Extract the (x, y) coordinate from the center of the cell holding the provided text.  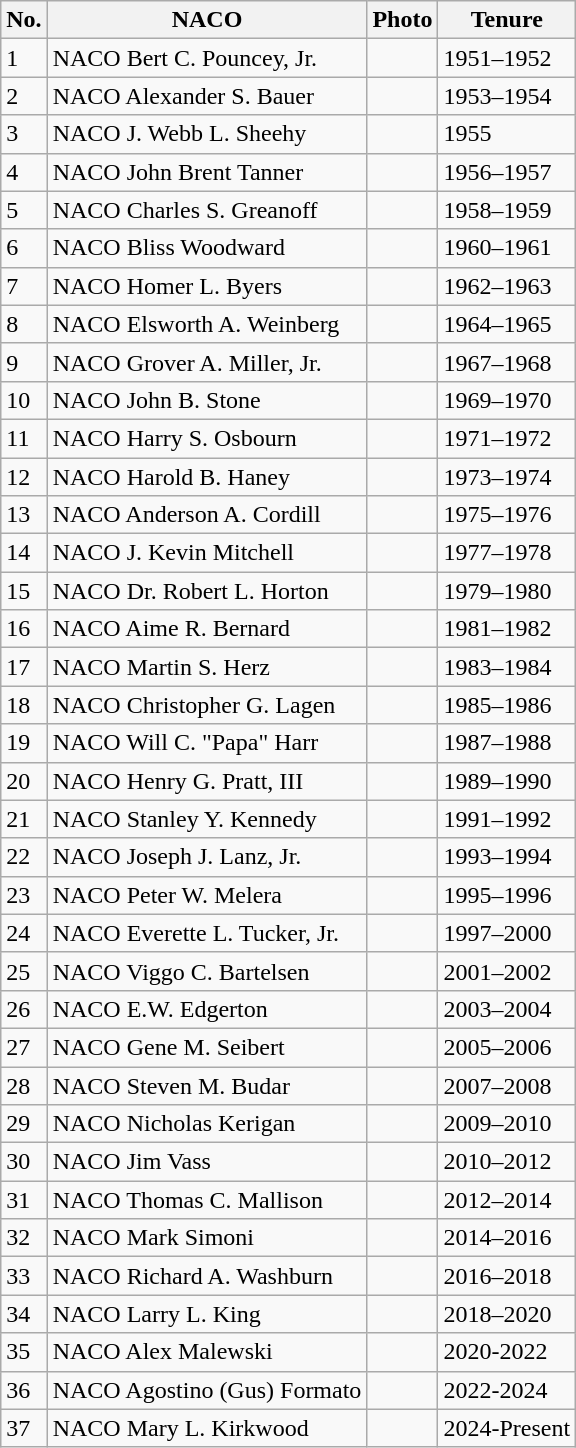
NACO Bert C. Pouncey, Jr. (207, 58)
10 (24, 400)
NACO John Brent Tanner (207, 172)
1985–1986 (507, 705)
25 (24, 971)
NACO Mark Simoni (207, 1238)
NACO E.W. Edgerton (207, 1009)
NACO Stanley Y. Kennedy (207, 819)
31 (24, 1200)
NACO Mary L. Kirkwood (207, 1428)
23 (24, 895)
24 (24, 933)
2024-Present (507, 1428)
1981–1982 (507, 629)
1953–1954 (507, 96)
1975–1976 (507, 515)
1951–1952 (507, 58)
5 (24, 210)
7 (24, 286)
1991–1992 (507, 819)
1960–1961 (507, 248)
1973–1974 (507, 477)
29 (24, 1124)
NACO Aime R. Bernard (207, 629)
1964–1965 (507, 324)
NACO Anderson A. Cordill (207, 515)
No. (24, 20)
2010–2012 (507, 1162)
NACO Nicholas Kerigan (207, 1124)
1983–1984 (507, 667)
35 (24, 1352)
30 (24, 1162)
36 (24, 1390)
NACO Agostino (Gus) Formato (207, 1390)
NACO Everette L. Tucker, Jr. (207, 933)
2022-2024 (507, 1390)
27 (24, 1047)
1969–1970 (507, 400)
NACO Thomas C. Mallison (207, 1200)
NACO Steven M. Budar (207, 1085)
NACO Harold B. Haney (207, 477)
18 (24, 705)
NACO Christopher G. Lagen (207, 705)
13 (24, 515)
9 (24, 362)
32 (24, 1238)
1956–1957 (507, 172)
NACO Gene M. Seibert (207, 1047)
2007–2008 (507, 1085)
NACO Charles S. Greanoff (207, 210)
20 (24, 781)
33 (24, 1276)
1979–1980 (507, 591)
19 (24, 743)
Tenure (507, 20)
6 (24, 248)
2009–2010 (507, 1124)
NACO Elsworth A. Weinberg (207, 324)
Photo (402, 20)
NACO John B. Stone (207, 400)
8 (24, 324)
1993–1994 (507, 857)
NACO Alex Malewski (207, 1352)
4 (24, 172)
NACO Martin S. Herz (207, 667)
1997–2000 (507, 933)
NACO Bliss Woodward (207, 248)
17 (24, 667)
NACO Harry S. Osbourn (207, 438)
NACO Alexander S. Bauer (207, 96)
1987–1988 (507, 743)
14 (24, 553)
1958–1959 (507, 210)
21 (24, 819)
2012–2014 (507, 1200)
NACO Larry L. King (207, 1314)
NACO Dr. Robert L. Horton (207, 591)
NACO Homer L. Byers (207, 286)
2014–2016 (507, 1238)
NACO J. Webb L. Sheehy (207, 134)
2020-2022 (507, 1352)
3 (24, 134)
NACO Richard A. Washburn (207, 1276)
11 (24, 438)
1962–1963 (507, 286)
1977–1978 (507, 553)
1971–1972 (507, 438)
NACO Will C. "Papa" Harr (207, 743)
28 (24, 1085)
NACO (207, 20)
NACO Jim Vass (207, 1162)
2016–2018 (507, 1276)
12 (24, 477)
16 (24, 629)
2 (24, 96)
2003–2004 (507, 1009)
2001–2002 (507, 971)
NACO Joseph J. Lanz, Jr. (207, 857)
1989–1990 (507, 781)
NACO Grover A. Miller, Jr. (207, 362)
34 (24, 1314)
2018–2020 (507, 1314)
NACO Viggo C. Bartelsen (207, 971)
26 (24, 1009)
1967–1968 (507, 362)
15 (24, 591)
NACO Peter W. Melera (207, 895)
37 (24, 1428)
1995–1996 (507, 895)
NACO Henry G. Pratt, III (207, 781)
2005–2006 (507, 1047)
1 (24, 58)
22 (24, 857)
NACO J. Kevin Mitchell (207, 553)
1955 (507, 134)
